Provide the [X, Y] coordinate of the cell's center where the given text is located.  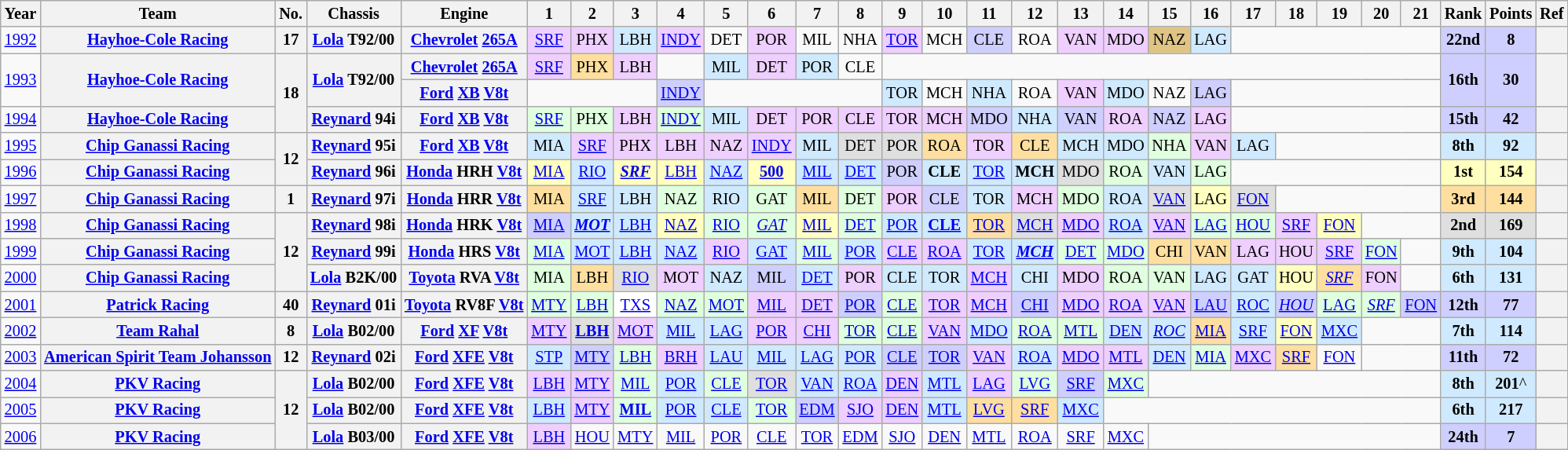
Ref [1552, 13]
Toyota RVA V8t [463, 278]
TXS [635, 305]
Chassis [354, 13]
19 [1339, 13]
1998 [20, 225]
STP [548, 357]
1st [1463, 172]
114 [1511, 331]
2nd [1463, 225]
169 [1511, 225]
5 [726, 13]
104 [1511, 251]
Reynard 01i [354, 305]
11 [988, 13]
13 [1081, 13]
Team Rahal [157, 331]
42 [1511, 119]
2003 [20, 357]
Honda HRR V8t [463, 199]
9th [1463, 251]
9 [902, 13]
2 [592, 13]
1994 [20, 119]
No. [291, 13]
Reynard 95i [354, 146]
1997 [20, 199]
Reynard 98i [354, 225]
Reynard 99i [354, 251]
10 [944, 13]
72 [1511, 357]
15 [1169, 13]
500 [771, 172]
Team [157, 13]
Honda HRH V8t [463, 172]
4 [680, 13]
3rd [1463, 199]
2000 [20, 278]
Reynard 02i [354, 357]
144 [1511, 199]
6 [771, 13]
12th [1463, 305]
Honda HRK V8t [463, 225]
Lola B03/00 [354, 437]
201^ [1511, 384]
Patrick Racing [157, 305]
1993 [20, 80]
77 [1511, 305]
16th [1463, 80]
2004 [20, 384]
24th [1463, 437]
Points [1511, 13]
131 [1511, 278]
2006 [20, 437]
2001 [20, 305]
14 [1125, 13]
92 [1511, 146]
Toyota RV8F V8t [463, 305]
2002 [20, 331]
Engine [463, 13]
30 [1511, 80]
16 [1211, 13]
Lola B2K/00 [354, 278]
Reynard 97i [354, 199]
154 [1511, 172]
Reynard 94i [354, 119]
11th [1463, 357]
American Spirit Team Johansson [157, 357]
1995 [20, 146]
40 [291, 305]
22nd [1463, 40]
Ford XF V8t [463, 331]
Year [20, 13]
1996 [20, 172]
2005 [20, 410]
Reynard 96i [354, 172]
BRH [680, 357]
21 [1420, 13]
217 [1511, 410]
7th [1463, 331]
1992 [20, 40]
Rank [1463, 13]
Honda HRS V8t [463, 251]
1999 [20, 251]
3 [635, 13]
15th [1463, 119]
20 [1381, 13]
